Return the (X, Y) coordinate for the center point of the cell that contains the specified text.  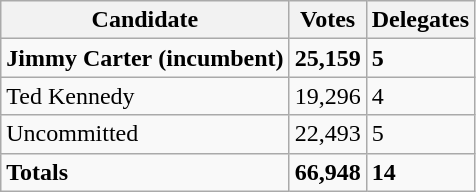
Candidate (145, 20)
Delegates (420, 20)
Votes (328, 20)
19,296 (328, 96)
Totals (145, 172)
Uncommitted (145, 134)
Ted Kennedy (145, 96)
66,948 (328, 172)
4 (420, 96)
22,493 (328, 134)
Jimmy Carter (incumbent) (145, 58)
25,159 (328, 58)
14 (420, 172)
